Output the [x, y] coordinate of the center of the cell containing the given text.  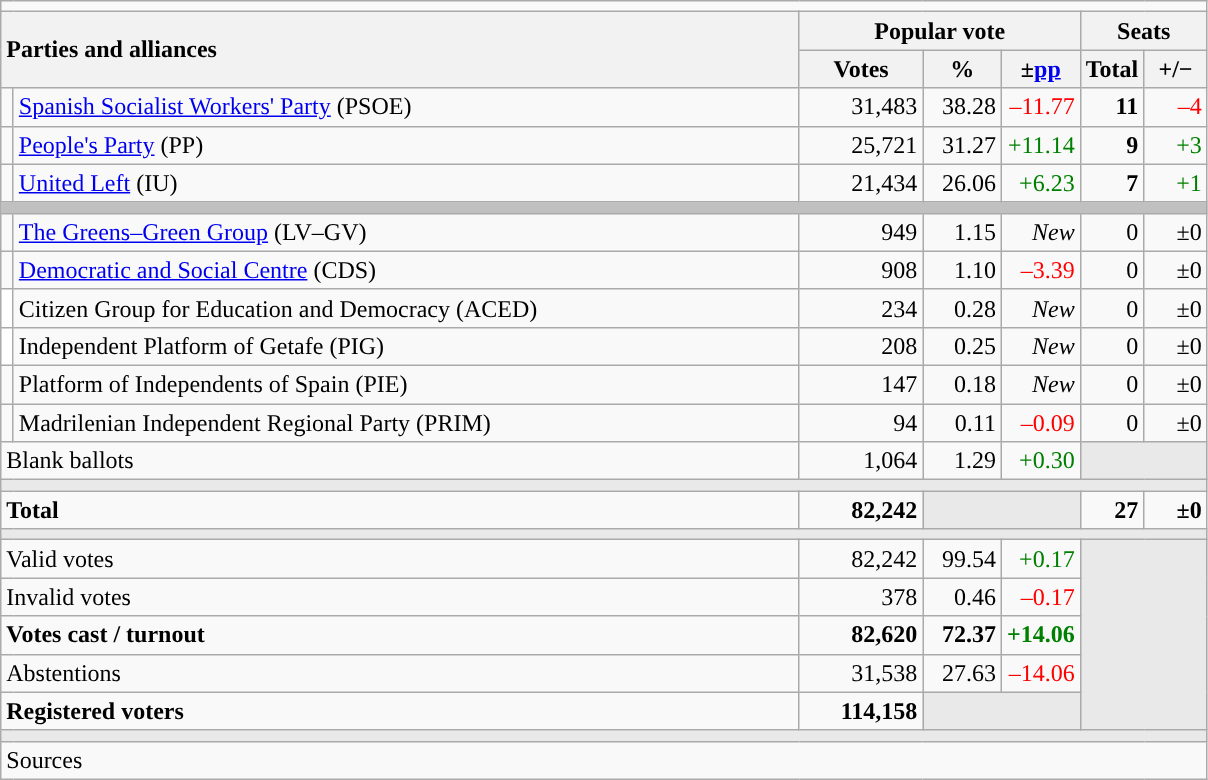
114,158 [861, 711]
–14.06 [1040, 673]
0.28 [962, 308]
0.46 [962, 597]
21,434 [861, 183]
Votes cast / turnout [400, 635]
+1 [1176, 183]
–4 [1176, 107]
25,721 [861, 145]
Platform of Independents of Spain (PIE) [406, 384]
Democratic and Social Centre (CDS) [406, 270]
11 [1112, 107]
+/− [1176, 69]
82,620 [861, 635]
Sources [604, 760]
United Left (IU) [406, 183]
0.25 [962, 346]
31,538 [861, 673]
Invalid votes [400, 597]
Parties and alliances [400, 50]
Spanish Socialist Workers' Party (PSOE) [406, 107]
+3 [1176, 145]
9 [1112, 145]
1.10 [962, 270]
Madrilenian Independent Regional Party (PRIM) [406, 423]
+11.14 [1040, 145]
27.63 [962, 673]
31.27 [962, 145]
Popular vote [940, 31]
Independent Platform of Getafe (PIG) [406, 346]
% [962, 69]
Blank ballots [400, 461]
+0.30 [1040, 461]
1.29 [962, 461]
31,483 [861, 107]
+14.06 [1040, 635]
94 [861, 423]
949 [861, 232]
–0.17 [1040, 597]
72.37 [962, 635]
27 [1112, 510]
7 [1112, 183]
1,064 [861, 461]
38.28 [962, 107]
0.11 [962, 423]
0.18 [962, 384]
±pp [1040, 69]
Citizen Group for Education and Democracy (ACED) [406, 308]
People's Party (PP) [406, 145]
908 [861, 270]
234 [861, 308]
Votes [861, 69]
–11.77 [1040, 107]
Abstentions [400, 673]
Registered voters [400, 711]
1.15 [962, 232]
–0.09 [1040, 423]
378 [861, 597]
208 [861, 346]
Seats [1144, 31]
147 [861, 384]
+0.17 [1040, 559]
26.06 [962, 183]
+6.23 [1040, 183]
Valid votes [400, 559]
99.54 [962, 559]
–3.39 [1040, 270]
The Greens–Green Group (LV–GV) [406, 232]
